From the cell containing the given text, extract its center point as (x, y) coordinate. 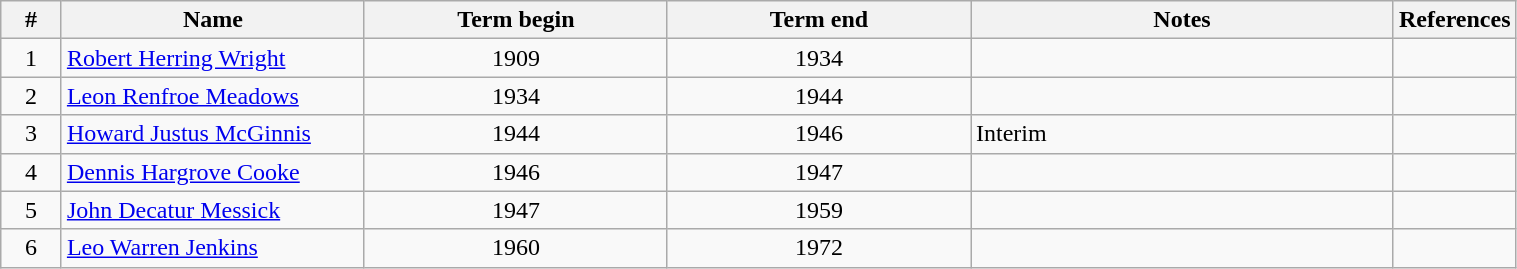
5 (32, 210)
1909 (516, 58)
4 (32, 172)
Leo Warren Jenkins (212, 248)
1960 (516, 248)
References (1454, 20)
3 (32, 134)
# (32, 20)
Notes (1182, 20)
Interim (1182, 134)
Dennis Hargrove Cooke (212, 172)
Term begin (516, 20)
1972 (818, 248)
John Decatur Messick (212, 210)
Robert Herring Wright (212, 58)
Howard Justus McGinnis (212, 134)
1959 (818, 210)
Leon Renfroe Meadows (212, 96)
1 (32, 58)
Term end (818, 20)
Name (212, 20)
6 (32, 248)
2 (32, 96)
